For the text-containing cell, return its midpoint in (X, Y) coordinate format. 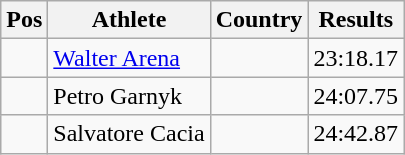
Petro Garnyk (129, 96)
24:07.75 (356, 96)
23:18.17 (356, 58)
Pos (24, 20)
Salvatore Cacia (129, 134)
Results (356, 20)
Walter Arena (129, 58)
24:42.87 (356, 134)
Country (259, 20)
Athlete (129, 20)
